Extract the [x, y] coordinate from the center of the cell holding the provided text.  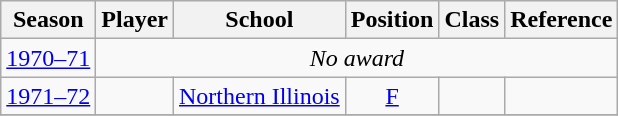
F [392, 96]
1971–72 [48, 96]
Class [472, 20]
1970–71 [48, 58]
School [260, 20]
Player [135, 20]
Northern Illinois [260, 96]
No award [357, 58]
Position [392, 20]
Reference [562, 20]
Season [48, 20]
